Locate the cell with the specified text and output its [x, y] center coordinate. 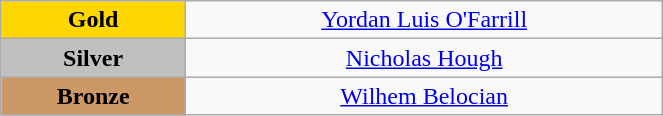
Yordan Luis O'Farrill [424, 20]
Nicholas Hough [424, 58]
Gold [94, 20]
Bronze [94, 96]
Silver [94, 58]
Wilhem Belocian [424, 96]
